Find where the given text appears and provide that cell's center as (x, y) coordinate. 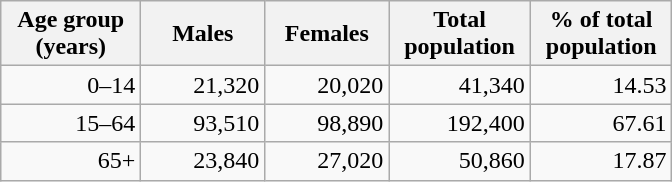
65+ (71, 161)
15–64 (71, 123)
20,020 (327, 85)
41,340 (460, 85)
17.87 (601, 161)
21,320 (203, 85)
0–14 (71, 85)
% of totalpopulation (601, 34)
Males (203, 34)
98,890 (327, 123)
67.61 (601, 123)
14.53 (601, 85)
93,510 (203, 123)
Totalpopulation (460, 34)
Age group (years) (71, 34)
192,400 (460, 123)
50,860 (460, 161)
27,020 (327, 161)
Females (327, 34)
23,840 (203, 161)
